Find where the given text appears and provide that cell's center as (X, Y) coordinate. 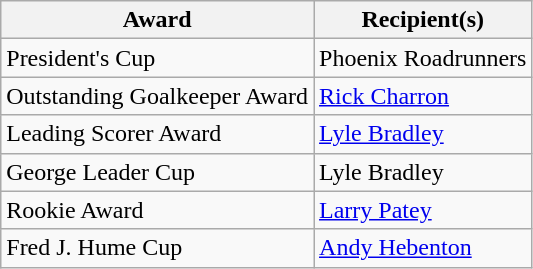
Recipient(s) (423, 20)
Andy Hebenton (423, 248)
George Leader Cup (158, 172)
Rookie Award (158, 210)
Outstanding Goalkeeper Award (158, 96)
Leading Scorer Award (158, 134)
Rick Charron (423, 96)
Fred J. Hume Cup (158, 248)
Larry Patey (423, 210)
Phoenix Roadrunners (423, 58)
President's Cup (158, 58)
Award (158, 20)
